Search for the cell housing the specified text and yield its (x, y) center coordinate. 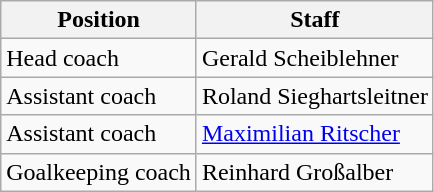
Roland Sieghartsleitner (314, 96)
Reinhard Großalber (314, 172)
Maximilian Ritscher (314, 134)
Gerald Scheiblehner (314, 58)
Staff (314, 20)
Goalkeeping coach (99, 172)
Position (99, 20)
Head coach (99, 58)
